Capture the cell that displays the provided text and extract its [X, Y] central coordinate. 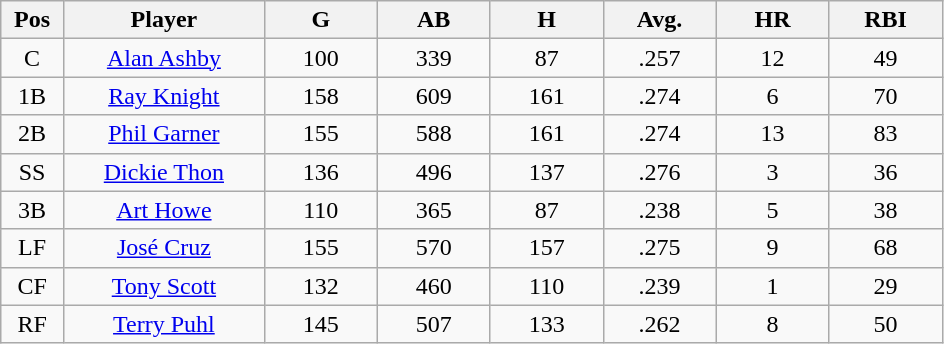
CF [32, 286]
HR [772, 20]
157 [546, 248]
145 [320, 324]
2B [32, 134]
1 [772, 286]
Tony Scott [164, 286]
50 [886, 324]
RF [32, 324]
Dickie Thon [164, 172]
Phil Garner [164, 134]
.276 [660, 172]
LF [32, 248]
.275 [660, 248]
5 [772, 210]
C [32, 58]
49 [886, 58]
Player [164, 20]
9 [772, 248]
Pos [32, 20]
Alan Ashby [164, 58]
3 [772, 172]
365 [434, 210]
609 [434, 96]
507 [434, 324]
136 [320, 172]
Terry Puhl [164, 324]
132 [320, 286]
29 [886, 286]
133 [546, 324]
1B [32, 96]
G [320, 20]
36 [886, 172]
570 [434, 248]
8 [772, 324]
Art Howe [164, 210]
83 [886, 134]
70 [886, 96]
Avg. [660, 20]
.257 [660, 58]
496 [434, 172]
AB [434, 20]
100 [320, 58]
588 [434, 134]
6 [772, 96]
Ray Knight [164, 96]
3B [32, 210]
SS [32, 172]
38 [886, 210]
68 [886, 248]
H [546, 20]
13 [772, 134]
460 [434, 286]
137 [546, 172]
José Cruz [164, 248]
158 [320, 96]
.239 [660, 286]
12 [772, 58]
RBI [886, 20]
.262 [660, 324]
.238 [660, 210]
339 [434, 58]
